Locate the cell with the specified text and output its (x, y) center coordinate. 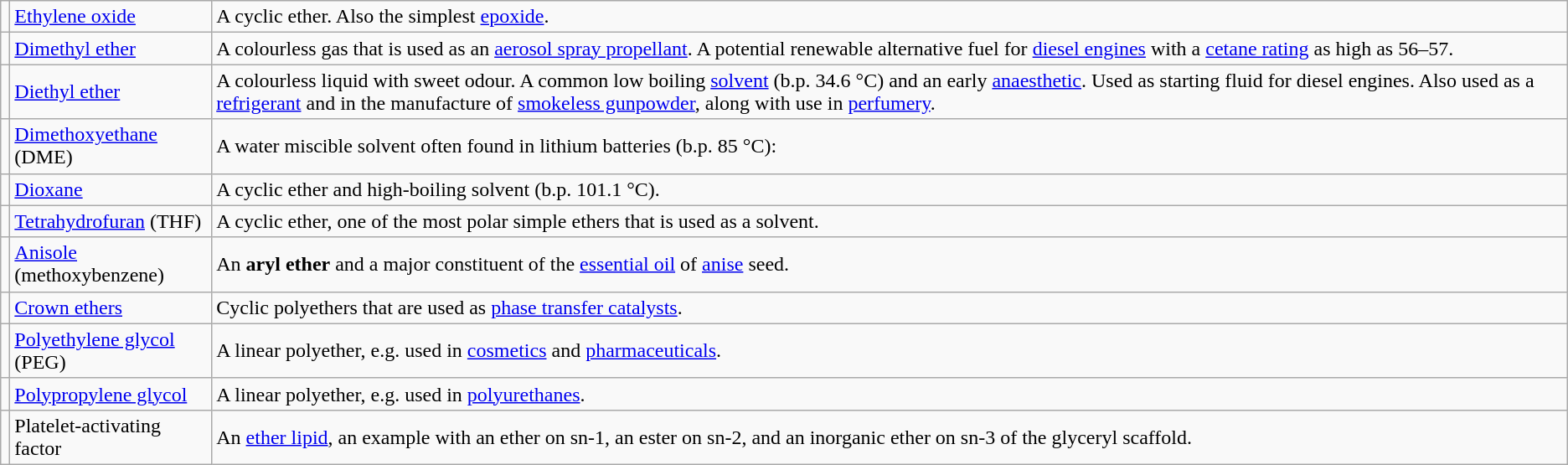
Diethyl ether (111, 92)
A water miscible solvent often found in lithium batteries (b.p. 85 °C): (890, 146)
A linear polyether, e.g. used in cosmetics and pharmaceuticals. (890, 350)
Dimethoxyethane (DME) (111, 146)
Anisole (methoxybenzene) (111, 265)
Polypropylene glycol (111, 394)
An ether lipid, an example with an ether on sn-1, an ester on sn-2, and an inorganic ether on sn-3 of the glyceryl scaffold. (890, 437)
Dioxane (111, 189)
A cyclic ether. Also the simplest epoxide. (890, 17)
Cyclic polyethers that are used as phase transfer catalysts. (890, 307)
Tetrahydrofuran (THF) (111, 221)
Ethylene oxide (111, 17)
Polyethylene glycol (PEG) (111, 350)
Platelet-activating factor (111, 437)
A cyclic ether and high-boiling solvent (b.p. 101.1 °C). (890, 189)
Crown ethers (111, 307)
A cyclic ether, one of the most polar simple ethers that is used as a solvent. (890, 221)
A linear polyether, e.g. used in polyurethanes. (890, 394)
Dimethyl ether (111, 49)
An aryl ether and a major constituent of the essential oil of anise seed. (890, 265)
